For the text-containing cell, return its midpoint in [x, y] coordinate format. 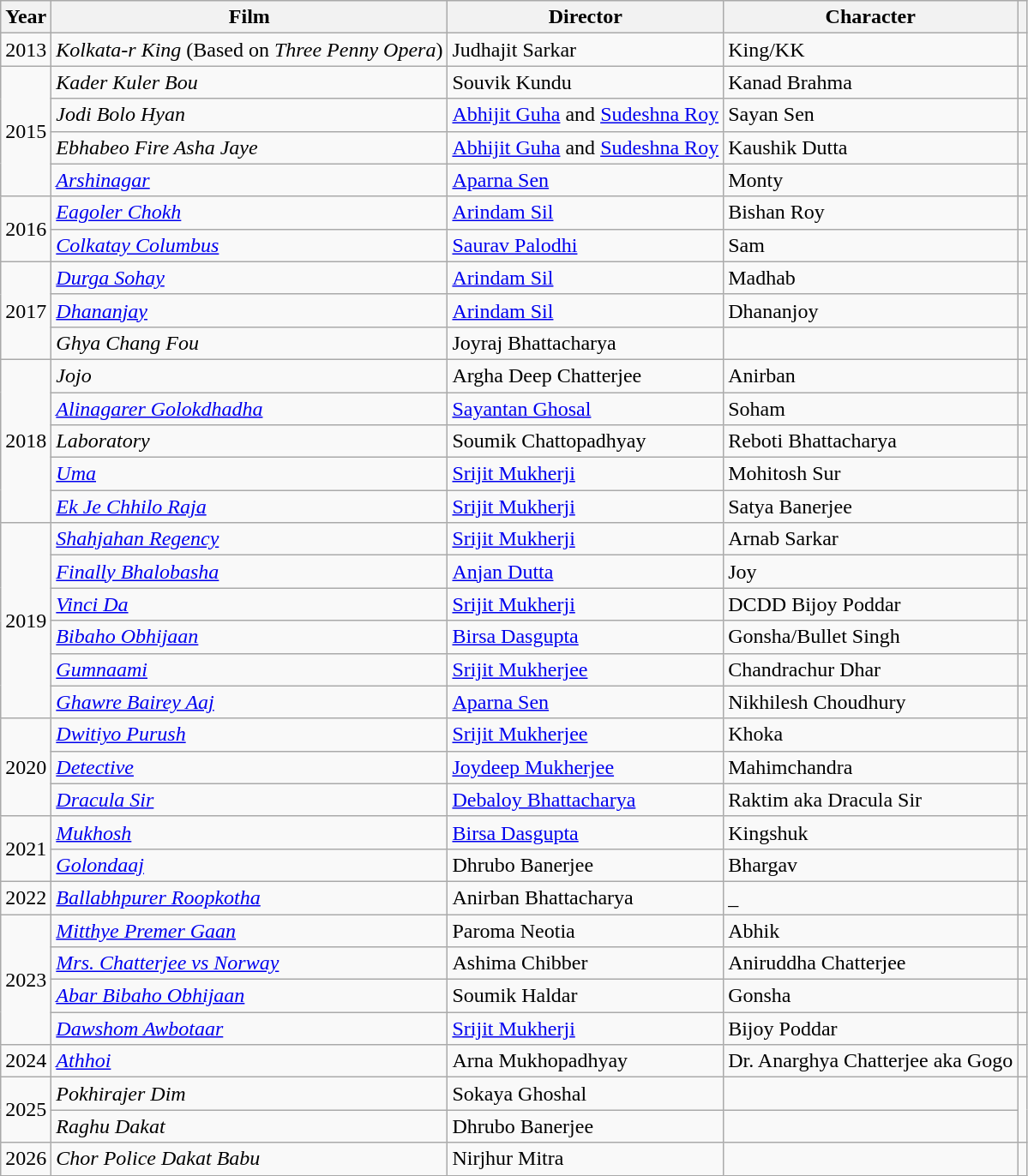
Gonsha [871, 996]
2025 [26, 1110]
Eagoler Chokh [249, 213]
2015 [26, 131]
Vinci Da [249, 604]
2013 [26, 50]
Athhoi [249, 1061]
2017 [26, 310]
Alinagarer Golokdhadha [249, 409]
Jodi Bolo Hyan [249, 115]
Judhajit Sarkar [586, 50]
Year [26, 17]
Kolkata-r King (Based on Three Penny Opera) [249, 50]
Argha Deep Chatterjee [586, 375]
Gonsha/Bullet Singh [871, 637]
Souvik Kundu [586, 82]
Nikhilesh Choudhury [871, 702]
Arnab Sarkar [871, 539]
Dhananjoy [871, 310]
Bhargav [871, 865]
Sayantan Ghosal [586, 409]
Ballabhpurer Roopkotha [249, 897]
Dhananjay [249, 310]
Finally Bhalobasha [249, 572]
Dr. Anarghya Chatterjee aka Gogo [871, 1061]
2024 [26, 1061]
King/KK [871, 50]
Bishan Roy [871, 213]
2020 [26, 767]
Abhik [871, 930]
Ebhabeo Fire Asha Jaye [249, 147]
Mrs. Chatterjee vs Norway [249, 963]
Mitthye Premer Gaan [249, 930]
Kingshuk [871, 832]
Bijoy Poddar [871, 1029]
Soham [871, 409]
Shahjahan Regency [249, 539]
Dracula Sir [249, 800]
Abar Bibaho Obhijaan [249, 996]
2019 [26, 621]
Laboratory [249, 441]
Joy [871, 572]
Durga Sohay [249, 278]
Monty [871, 180]
Soumik Haldar [586, 996]
2016 [26, 229]
2023 [26, 979]
Soumik Chattopadhyay [586, 441]
Chandrachur Dhar [871, 669]
Joydeep Mukherjee [586, 767]
Raktim aka Dracula Sir [871, 800]
Sam [871, 245]
Anirban [871, 375]
Reboti Bhattacharya [871, 441]
2021 [26, 849]
Kaushik Dutta [871, 147]
Sayan Sen [871, 115]
Dwitiyo Purush [249, 735]
Anirban Bhattacharya [586, 897]
Kanad Brahma [871, 82]
Colkatay Columbus [249, 245]
2022 [26, 897]
Arna Mukhopadhyay [586, 1061]
Ghya Chang Fou [249, 343]
Satya Banerjee [871, 507]
Saurav Palodhi [586, 245]
Mahimchandra [871, 767]
Madhab [871, 278]
Bibaho Obhijaan [249, 637]
Debaloy Bhattacharya [586, 800]
Paroma Neotia [586, 930]
Mohitosh Sur [871, 474]
Joyraj Bhattacharya [586, 343]
Ek Je Chhilo Raja [249, 507]
Sokaya Ghoshal [586, 1094]
Gumnaami [249, 669]
Character [871, 17]
DCDD Bijoy Poddar [871, 604]
Raghu Dakat [249, 1126]
Anjan Dutta [586, 572]
Film [249, 17]
Dawshom Awbotaar [249, 1029]
Director [586, 17]
Jojo [249, 375]
Uma [249, 474]
Golondaaj [249, 865]
2018 [26, 441]
_ [871, 897]
Nirjhur Mitra [586, 1159]
Mukhosh [249, 832]
Detective [249, 767]
Ghawre Bairey Aaj [249, 702]
Khoka [871, 735]
Pokhirajer Dim [249, 1094]
Ashima Chibber [586, 963]
Arshinagar [249, 180]
Chor Police Dakat Babu [249, 1159]
2026 [26, 1159]
Kader Kuler Bou [249, 82]
Aniruddha Chatterjee [871, 963]
